Pinpoint the cell where the given text exists, returning its [X, Y] midpoint coordinate. 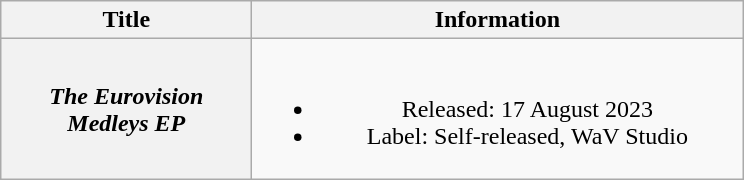
Title [126, 20]
Released: 17 August 2023Label: Self-released, WaV Studio [498, 109]
The Eurovision Medleys EP [126, 109]
Information [498, 20]
